Search for the cell housing the specified text and yield its [X, Y] center coordinate. 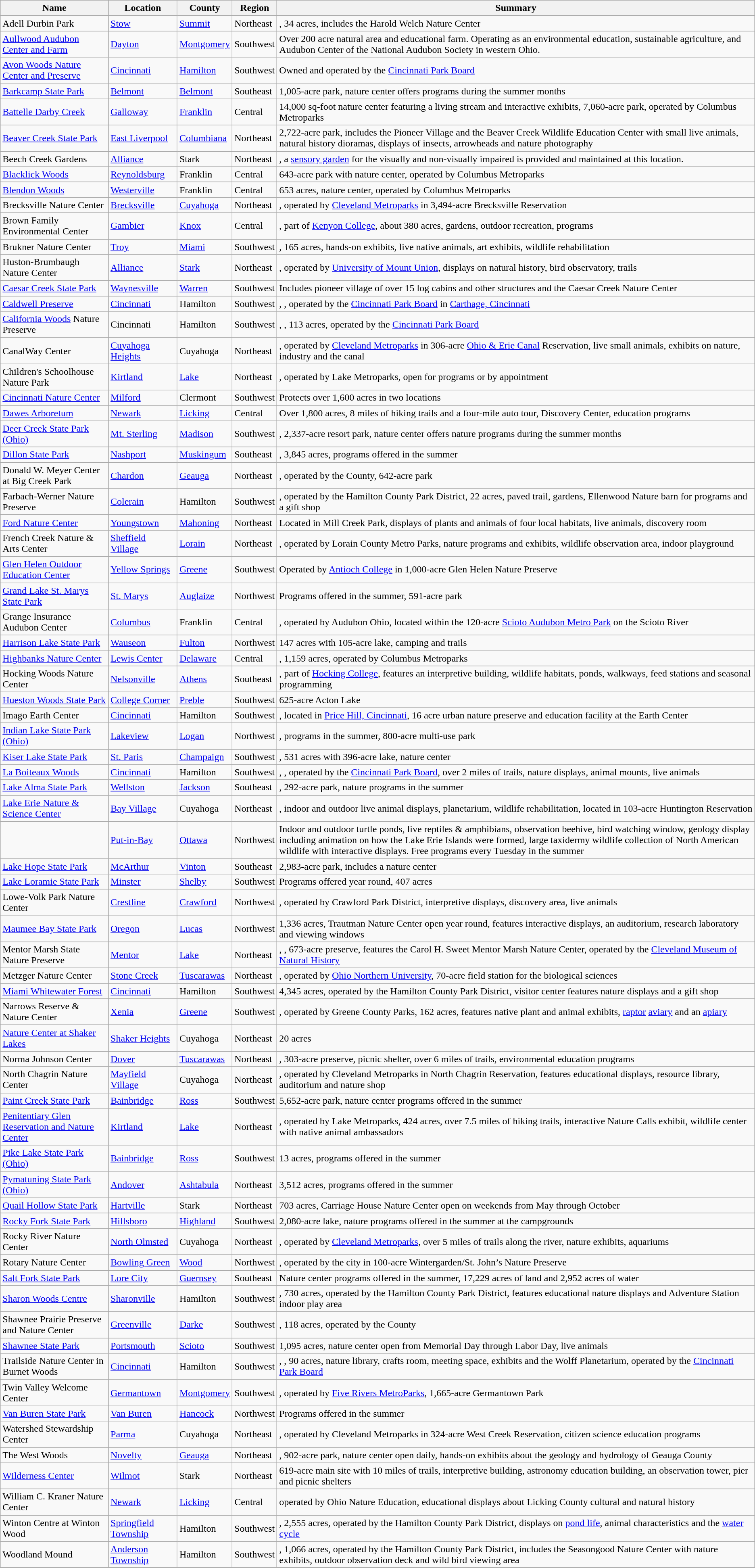
Salt Fork State Park [54, 1278]
Columbiana [204, 138]
Adell Durbin Park [54, 23]
Avon Woods Nature Center and Preserve [54, 70]
, operated by Cleveland Metroparks, over 5 miles of trails along the river, nature exhibits, aquariums [516, 1242]
Trailside Nature Center in Burnet Woods [54, 1367]
653 acres, nature center, operated by Columbus Metroparks [516, 190]
3,512 acres, programs offered in the summer [516, 1184]
Stow [143, 23]
St. Paris [143, 757]
Huston-Brumbaugh Nature Center [54, 268]
Nature Center at Shaker Lakes [54, 1038]
Kiser Lake State Park [54, 757]
Wellston [143, 787]
147 acres with 105-acre lake, camping and trails [516, 643]
Includes pioneer village of over 15 log cabins and other structures and the Caesar Creek Nature Center [516, 288]
McArthur [143, 866]
Children's Schoolhouse Nature Park [54, 377]
, part of Kenyon College, about 380 acres, gardens, outdoor recreation, programs [516, 226]
Penitentiary Glen Reservation and Nature Center [54, 1127]
Indian Lake State Park (Ohio) [54, 736]
Woodland Mound [54, 1555]
, operated by Greene County Parks, 162 acres, features native plant and animal exhibits, raptor aviary and an apiary [516, 1012]
, 292-acre park, nature programs in the summer [516, 787]
, operated by the city in 100-acre Wintergarden/St. John’s Nature Preserve [516, 1262]
, operated by the Hamilton County Park District, 22 acres, paved trail, gardens, Ellenwood Nature barn for programs and a gift shop [516, 502]
Wilderness Center [54, 1476]
County [204, 8]
Grand Lake St. Marys State Park [54, 595]
Champaign [204, 757]
Bowling Green [143, 1262]
, operated by Cleveland Metroparks in North Chagrin Reservation, features educational displays, resource library, auditorium and nature shop [516, 1079]
The West Woods [54, 1455]
Caesar Creek State Park [54, 288]
Mentor Marsh State Nature Preserve [54, 955]
, operated by Lake Metroparks, open for programs or by appointment [516, 377]
Ashtabula [204, 1184]
, 730 acres, operated by the Hamilton County Park District, features educational nature displays and Adventure Station indoor play area [516, 1299]
Paint Creek State Park [54, 1100]
, 2,337-acre resort park, nature center offers nature programs during the summer months [516, 434]
French Creek Nature & Arts Center [54, 543]
East Liverpool [143, 138]
, operated by Ohio Northern University, 70-acre field station for the biological sciences [516, 976]
Blacklick Woods [54, 174]
Hancock [204, 1413]
703 acres, Carriage House Nature Center open on weekends from May through October [516, 1205]
Aullwood Audubon Center and Farm [54, 44]
St. Marys [143, 595]
Muskingum [204, 455]
Van Buren State Park [54, 1413]
Quail Hollow State Park [54, 1205]
Van Buren [143, 1413]
Darke [204, 1325]
Ford Nature Center [54, 522]
Rocky Fork State Park [54, 1221]
Grange Insurance Audubon Center [54, 622]
Wood [204, 1262]
Brecksville [143, 205]
Minster [143, 881]
Imago Earth Center [54, 715]
Troy [143, 246]
CanalWay Center [54, 351]
Summit [204, 23]
, 2,555 acres, operated by the Hamilton County Park District, displays on pond life, animal characteristics and the water cycle [516, 1528]
643-acre park with nature center, operated by Columbus Metroparks [516, 174]
Narrows Reserve & Nature Center [54, 1012]
4,345 acres, operated by the Hamilton County Park District, visitor center features nature displays and a gift shop [516, 991]
Waynesville [143, 288]
La Boiteaux Woods [54, 772]
Miami [204, 246]
, operated by Cleveland Metroparks in 324-acre West Creek Reservation, citizen science education programs [516, 1434]
, , 90 acres, nature library, crafts room, meeting space, exhibits and the Wolff Planetarium, operated by the Cincinnati Park Board [516, 1367]
Clermont [204, 398]
, , 113 acres, operated by the Cincinnati Park Board [516, 324]
Ottawa [204, 840]
Pike Lake State Park (Ohio) [54, 1159]
Lakeview [143, 736]
, 1,159 acres, operated by Columbus Metroparks [516, 658]
Mt. Sterling [143, 434]
Auglaize [204, 595]
, 118 acres, operated by the County [516, 1325]
, 531 acres with 396-acre lake, nature center [516, 757]
Lorain [204, 543]
, indoor and outdoor live animal displays, planetarium, wildlife rehabilitation, located in 103-acre Huntington Reservation [516, 808]
Delaware [204, 658]
2,080-acre lake, nature programs offered in the summer at the campgrounds [516, 1221]
, operated by Audubon Ohio, located within the 120-acre Scioto Audubon Metro Park on the Scioto River [516, 622]
Summary [516, 8]
Dawes Arboretum [54, 413]
Lucas [204, 929]
, 165 acres, hands-on exhibits, live native animals, art exhibits, wildlife rehabilitation [516, 246]
Parma [143, 1434]
20 acres [516, 1038]
Battelle Darby Creek [54, 112]
Wilmot [143, 1476]
Guernsey [204, 1278]
Nashport [143, 455]
Dillon State Park [54, 455]
Lake Erie Nature & Science Center [54, 808]
Warren [204, 288]
619-acre main site with 10 miles of trails, interpretive building, astronomy education building, an observation tower, pier and picnic shelters [516, 1476]
Scioto [204, 1346]
, 34 acres, includes the Harold Welch Nature Center [516, 23]
Sheffield Village [143, 543]
Jackson [204, 787]
Programs offered year round, 407 acres [516, 881]
Crawford [204, 902]
Name [54, 8]
Highland [204, 1221]
Lake Alma State Park [54, 787]
Lewis Center [143, 658]
, located in Price Hill, Cincinnati, 16 acre urban nature preserve and education facility at the Earth Center [516, 715]
Brown Family Environmental Center [54, 226]
Yellow Springs [143, 570]
, , operated by the Cincinnati Park Board in Carthage, Cincinnati [516, 304]
Dover [143, 1059]
Maumee Bay State Park [54, 929]
Reynoldsburg [143, 174]
Deer Creek State Park (Ohio) [54, 434]
Oregon [143, 929]
Shawnee Prairie Preserve and Nature Center [54, 1325]
Shaker Heights [143, 1038]
Donald W. Meyer Center at Big Creek Park [54, 475]
Hartville [143, 1205]
College Corner [143, 700]
Galloway [143, 112]
, 303-acre preserve, picnic shelter, over 6 miles of trails, environmental education programs [516, 1059]
Metzger Nature Center [54, 976]
Owned and operated by the Cincinnati Park Board [516, 70]
Xenia [143, 1012]
Preble [204, 700]
Shawnee State Park [54, 1346]
Knox [204, 226]
Nelsonville [143, 679]
Miami Whitewater Forest [54, 991]
Lake Loramie State Park [54, 881]
Located in Mill Creek Park, displays of plants and animals of four local habitats, live animals, discovery room [516, 522]
Region [255, 8]
Athens [204, 679]
William C. Kraner Nature Center [54, 1502]
North Chagrin Nature Center [54, 1079]
Rocky River Nature Center [54, 1242]
Fulton [204, 643]
Mentor [143, 955]
Novelty [143, 1455]
Sharonville [143, 1299]
Cincinnati Nature Center [54, 398]
North Olmsted [143, 1242]
Westerville [143, 190]
, operated by the County, 642-acre park [516, 475]
Wauseon [143, 643]
Beech Creek Gardens [54, 159]
, operated by University of Mount Union, displays on natural history, bird observatory, trails [516, 268]
Dayton [143, 44]
Germantown [143, 1393]
Over 1,800 acres, 8 miles of hiking trails and a four-mile auto tour, Discovery Center, education programs [516, 413]
Location [143, 8]
Bay Village [143, 808]
Hillsboro [143, 1221]
Greenville [143, 1325]
, , operated by the Cincinnati Park Board, over 2 miles of trails, nature displays, animal mounts, live animals [516, 772]
Hocking Woods Nature Center [54, 679]
, programs in the summer, 800-acre multi-use park [516, 736]
Harrison Lake State Park [54, 643]
Mahoning [204, 522]
1,336 acres, Trautman Nature Center open year round, features interactive displays, an auditorium, research laboratory and viewing windows [516, 929]
Crestline [143, 902]
Hueston Woods State Park [54, 700]
Barkcamp State Park [54, 91]
Chardon [143, 475]
, a sensory garden for the visually and non-visually impaired is provided and maintained at this location. [516, 159]
2,983-acre park, includes a nature center [516, 866]
Andover [143, 1184]
Cuyahoga Heights [143, 351]
Colerain [143, 502]
, , 673-acre preserve, features the Carol H. Sweet Mentor Marsh Nature Center, operated by the Cleveland Museum of Natural History [516, 955]
Portsmouth [143, 1346]
1,005-acre park, nature center offers programs during the summer months [516, 91]
Lore City [143, 1278]
Pymatuning State Park (Ohio) [54, 1184]
Protects over 1,600 acres in two locations [516, 398]
Caldwell Preserve [54, 304]
Twin Valley Welcome Center [54, 1393]
5,652-acre park, nature center programs offered in the summer [516, 1100]
Farbach-Werner Nature Preserve [54, 502]
13 acres, programs offered in the summer [516, 1159]
Glen Helen Outdoor Education Center [54, 570]
, 3,845 acres, programs offered in the summer [516, 455]
Winton Centre at Winton Wood [54, 1528]
, operated by Lorain County Metro Parks, nature programs and exhibits, wildlife observation area, indoor playground [516, 543]
Sharon Woods Centre [54, 1299]
Programs offered in the summer [516, 1413]
Brukner Nature Center [54, 246]
Youngstown [143, 522]
Operated by Antioch College in 1,000-acre Glen Helen Nature Preserve [516, 570]
Columbus [143, 622]
Watershed Stewardship Center [54, 1434]
Put-in-Bay [143, 840]
Gambier [143, 226]
, part of Hocking College, features an interpretive building, wildlife habitats, ponds, walkways, feed stations and seasonal programming [516, 679]
Beaver Creek State Park [54, 138]
, 902-acre park, nature center open daily, hands-on exhibits about the geology and hydrology of Geauga County [516, 1455]
, operated by Crawford Park District, interpretive displays, discovery area, live animals [516, 902]
Mayfield Village [143, 1079]
operated by Ohio Nature Education, educational displays about Licking County cultural and natural history [516, 1502]
625-acre Acton Lake [516, 700]
Blendon Woods [54, 190]
Programs offered in the summer, 591-acre park [516, 595]
Shelby [204, 881]
, operated by Cleveland Metroparks in 306-acre Ohio & Erie Canal Reservation, live small animals, exhibits on nature, industry and the canal [516, 351]
Anderson Township [143, 1555]
Stone Creek [143, 976]
Springfield Township [143, 1528]
, operated by Cleveland Metroparks in 3,494-acre Brecksville Reservation [516, 205]
Brecksville Nature Center [54, 205]
Nature center programs offered in the summer, 17,229 acres of land and 2,952 acres of water [516, 1278]
Milford [143, 398]
Norma Johnson Center [54, 1059]
Madison [204, 434]
Logan [204, 736]
Vinton [204, 866]
, operated by Five Rivers MetroParks, 1,665-acre Germantown Park [516, 1393]
California Woods Nature Preserve [54, 324]
Lowe-Volk Park Nature Center [54, 902]
Lake Hope State Park [54, 866]
14,000 sq-foot nature center featuring a living stream and interactive exhibits, 7,060-acre park, operated by Columbus Metroparks [516, 112]
Rotary Nature Center [54, 1262]
1,095 acres, nature center open from Memorial Day through Labor Day, live animals [516, 1346]
Highbanks Nature Center [54, 658]
